From the cell containing the given text, extract its center point as (x, y) coordinate. 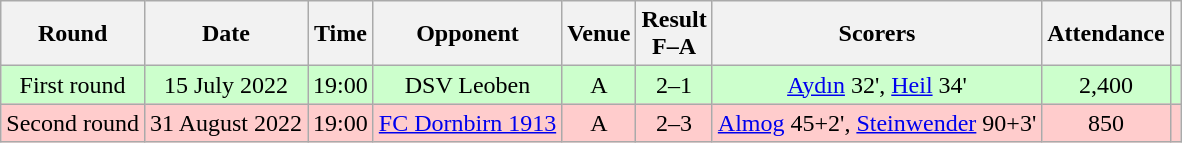
15 July 2022 (226, 85)
DSV Leoben (467, 85)
31 August 2022 (226, 123)
Aydın 32', Heil 34' (876, 85)
2,400 (1106, 85)
ResultF–A (674, 34)
Opponent (467, 34)
Time (341, 34)
Attendance (1106, 34)
Round (73, 34)
Date (226, 34)
Venue (599, 34)
850 (1106, 123)
Scorers (876, 34)
FC Dornbirn 1913 (467, 123)
2–3 (674, 123)
First round (73, 85)
Second round (73, 123)
Almog 45+2', Steinwender 90+3' (876, 123)
2–1 (674, 85)
